Return [X, Y] of the center of cell containing provided text 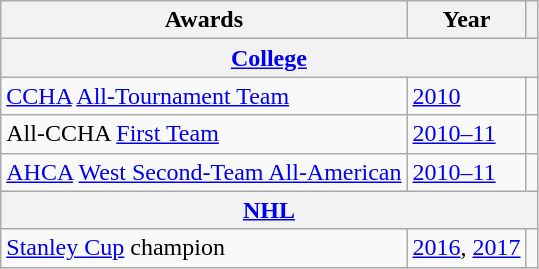
2016, 2017 [466, 248]
Awards [204, 20]
2010 [466, 96]
NHL [269, 210]
Stanley Cup champion [204, 248]
College [269, 58]
All-CCHA First Team [204, 134]
CCHA All-Tournament Team [204, 96]
AHCA West Second-Team All-American [204, 172]
Year [466, 20]
